Search for the cell housing the specified text and yield its [X, Y] center coordinate. 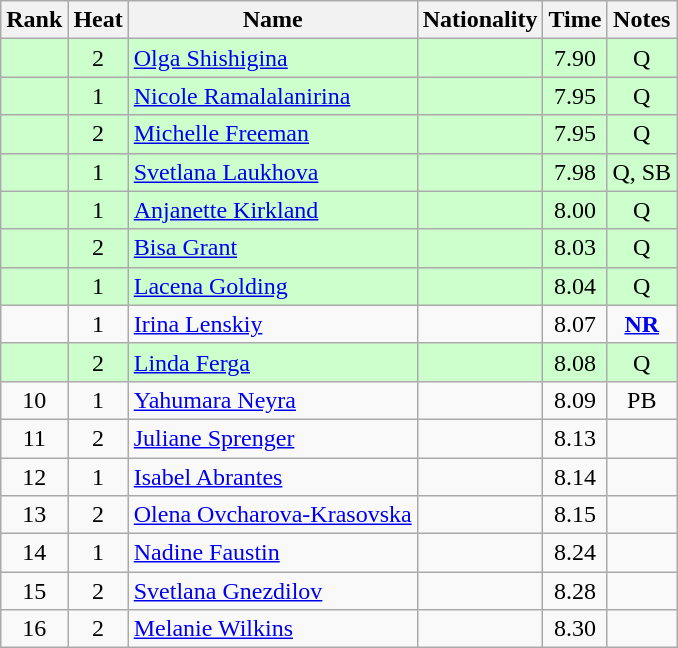
11 [34, 438]
Notes [642, 20]
Melanie Wilkins [272, 629]
8.07 [575, 324]
16 [34, 629]
Lacena Golding [272, 286]
Svetlana Laukhova [272, 172]
NR [642, 324]
Name [272, 20]
7.90 [575, 58]
Yahumara Neyra [272, 400]
8.03 [575, 248]
10 [34, 400]
8.28 [575, 591]
8.13 [575, 438]
Svetlana Gnezdilov [272, 591]
Nationality [480, 20]
Nicole Ramalalanirina [272, 96]
8.04 [575, 286]
13 [34, 515]
Anjanette Kirkland [272, 210]
Isabel Abrantes [272, 477]
8.09 [575, 400]
Rank [34, 20]
Irina Lenskiy [272, 324]
Michelle Freeman [272, 134]
15 [34, 591]
Heat [98, 20]
Bisa Grant [272, 248]
Q, SB [642, 172]
8.24 [575, 553]
14 [34, 553]
8.00 [575, 210]
Juliane Sprenger [272, 438]
8.08 [575, 362]
Time [575, 20]
7.98 [575, 172]
Olena Ovcharova-Krasovska [272, 515]
8.15 [575, 515]
8.14 [575, 477]
12 [34, 477]
PB [642, 400]
Nadine Faustin [272, 553]
Linda Ferga [272, 362]
Olga Shishigina [272, 58]
8.30 [575, 629]
